Capture the cell that displays the provided text and extract its (x, y) central coordinate. 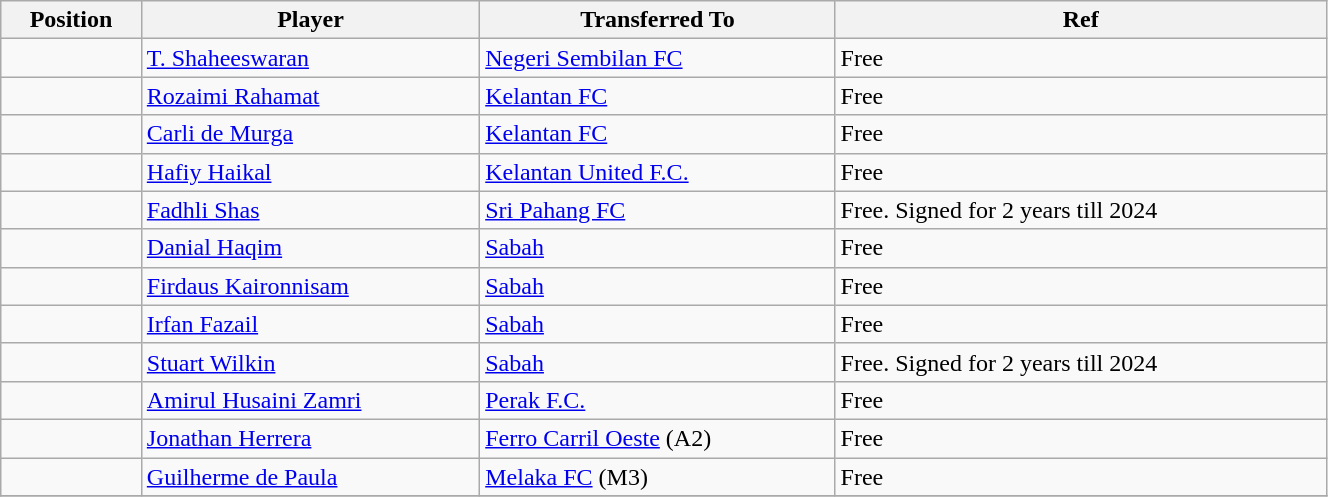
Kelantan United F.C. (658, 172)
Perak F.C. (658, 400)
Firdaus Kaironnisam (310, 286)
Position (72, 20)
Ferro Carril Oeste (A2) (658, 438)
T. Shaheeswaran (310, 58)
Guilherme de Paula (310, 477)
Amirul Husaini Zamri (310, 400)
Player (310, 20)
Melaka FC (M3) (658, 477)
Jonathan Herrera (310, 438)
Transferred To (658, 20)
Negeri Sembilan FC (658, 58)
Fadhli Shas (310, 210)
Carli de Murga (310, 134)
Rozaimi Rahamat (310, 96)
Hafiy Haikal (310, 172)
Irfan Fazail (310, 324)
Stuart Wilkin (310, 362)
Ref (1080, 20)
Danial Haqim (310, 248)
Sri Pahang FC (658, 210)
